Extract the (x, y) coordinate from the center of the cell holding the provided text.  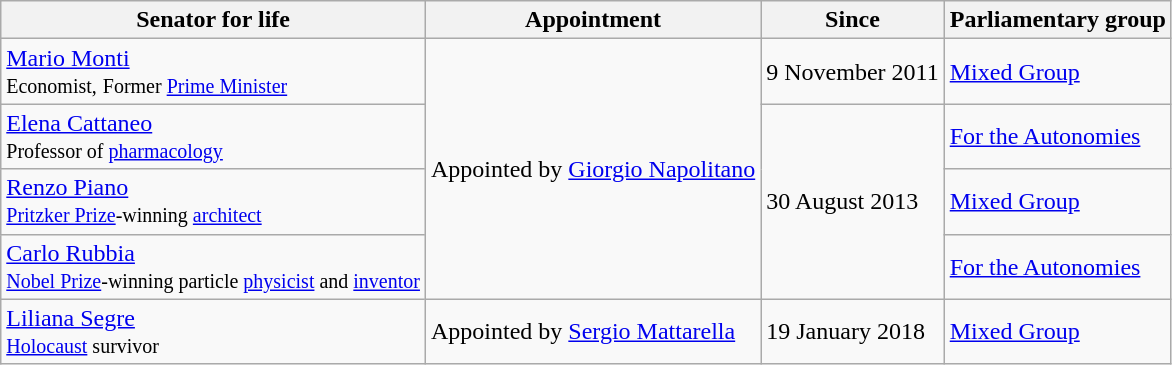
Mario MontiEconomist, Former Prime Minister (214, 72)
30 August 2013 (852, 202)
Renzo PianoPritzker Prize-winning architect (214, 202)
Since (852, 20)
9 November 2011 (852, 72)
Parliamentary group (1058, 20)
Senator for life (214, 20)
19 January 2018 (852, 332)
Elena CattaneoProfessor of pharmacology (214, 136)
Appointment (592, 20)
Appointed by Sergio Mattarella (592, 332)
Liliana SegreHolocaust survivor (214, 332)
Carlo RubbiaNobel Prize-winning particle physicist and inventor (214, 266)
Appointed by Giorgio Napolitano (592, 169)
